Scan for the cell matching the given text and deliver its [X, Y] coordinate at center. 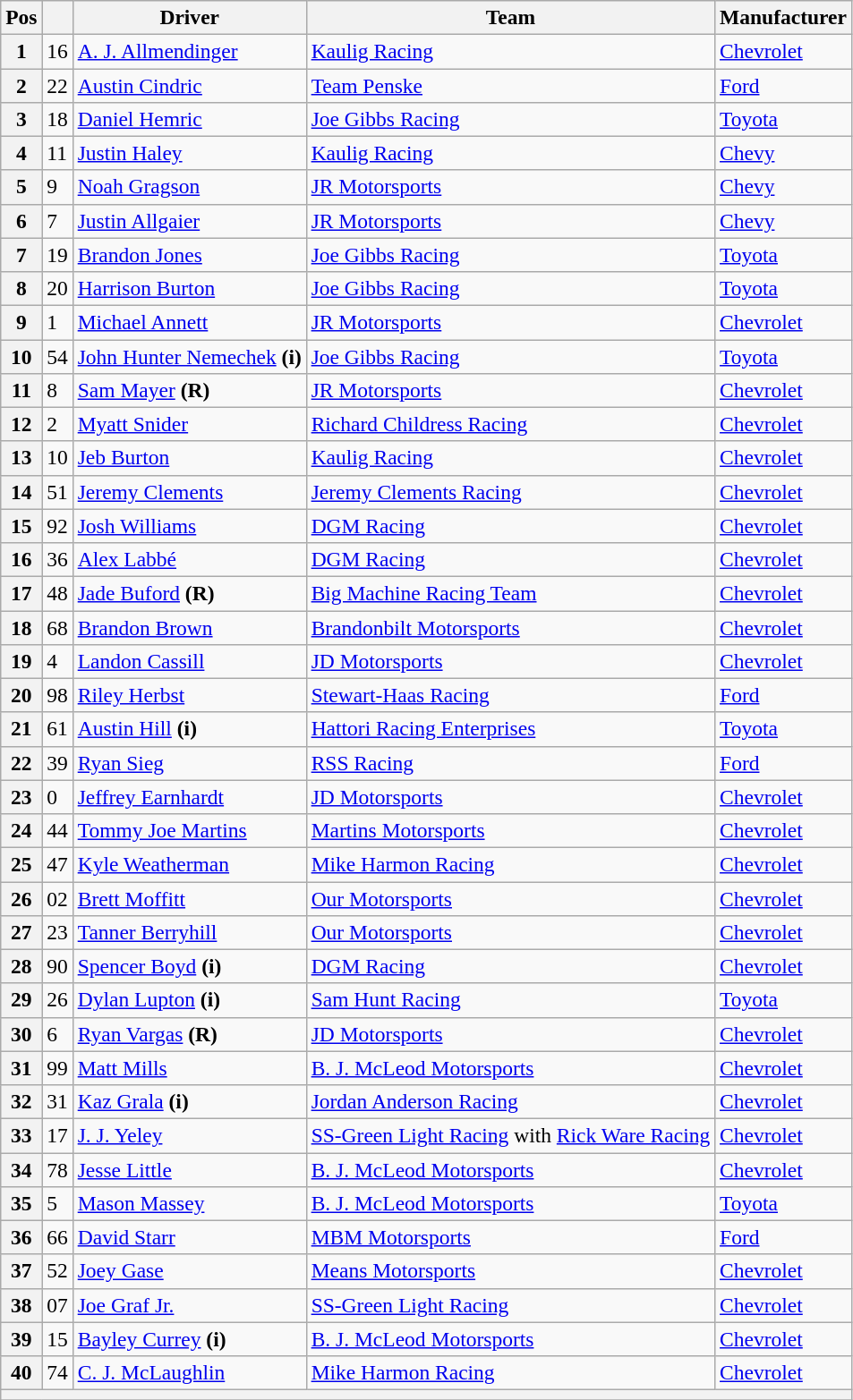
Jeremy Clements Racing [510, 492]
54 [57, 356]
Sam Mayer (R) [190, 390]
3 [21, 119]
98 [57, 695]
Jordan Anderson Racing [510, 1101]
Brett Moffitt [190, 898]
RSS Racing [510, 763]
78 [57, 1169]
29 [21, 1000]
32 [21, 1101]
Myatt Snider [190, 424]
68 [57, 627]
Driver [190, 17]
Richard Childress Racing [510, 424]
66 [57, 1237]
Spencer Boyd (i) [190, 966]
Sam Hunt Racing [510, 1000]
47 [57, 864]
Daniel Hemric [190, 119]
90 [57, 966]
Tommy Joe Martins [190, 830]
Justin Allgaier [190, 221]
A. J. Allmendinger [190, 51]
Justin Haley [190, 153]
25 [21, 864]
Alex Labbé [190, 559]
12 [21, 424]
Manufacturer [784, 17]
Jesse Little [190, 1169]
14 [21, 492]
Josh Williams [190, 526]
44 [57, 830]
35 [21, 1203]
13 [21, 458]
Matt Mills [190, 1068]
Ryan Sieg [190, 763]
34 [21, 1169]
Martins Motorsports [510, 830]
J. J. Yeley [190, 1135]
Means Motorsports [510, 1271]
48 [57, 593]
Joe Graf Jr. [190, 1305]
28 [21, 966]
Riley Herbst [190, 695]
Mason Massey [190, 1203]
Landon Cassill [190, 661]
Harrison Burton [190, 288]
Ryan Vargas (R) [190, 1034]
Team Penske [510, 85]
Brandon Brown [190, 627]
Dylan Lupton (i) [190, 1000]
92 [57, 526]
Big Machine Racing Team [510, 593]
Kyle Weatherman [190, 864]
27 [21, 932]
Brandon Jones [190, 255]
Bayley Currey (i) [190, 1339]
Noah Gragson [190, 187]
Jeremy Clements [190, 492]
Team [510, 17]
Joey Gase [190, 1271]
51 [57, 492]
Jeffrey Earnhardt [190, 797]
SS-Green Light Racing [510, 1305]
John Hunter Nemechek (i) [190, 356]
0 [57, 797]
Hattori Racing Enterprises [510, 729]
Stewart-Haas Racing [510, 695]
33 [21, 1135]
Austin Cindric [190, 85]
40 [21, 1372]
Pos [21, 17]
Michael Annett [190, 322]
38 [21, 1305]
SS-Green Light Racing with Rick Ware Racing [510, 1135]
74 [57, 1372]
30 [21, 1034]
02 [57, 898]
37 [21, 1271]
07 [57, 1305]
Jade Buford (R) [190, 593]
Austin Hill (i) [190, 729]
MBM Motorsports [510, 1237]
Jeb Burton [190, 458]
Kaz Grala (i) [190, 1101]
61 [57, 729]
24 [21, 830]
21 [21, 729]
99 [57, 1068]
52 [57, 1271]
David Starr [190, 1237]
C. J. McLaughlin [190, 1372]
Tanner Berryhill [190, 932]
Brandonbilt Motorsports [510, 627]
